From the cell containing the given text, extract its center point as (X, Y) coordinate. 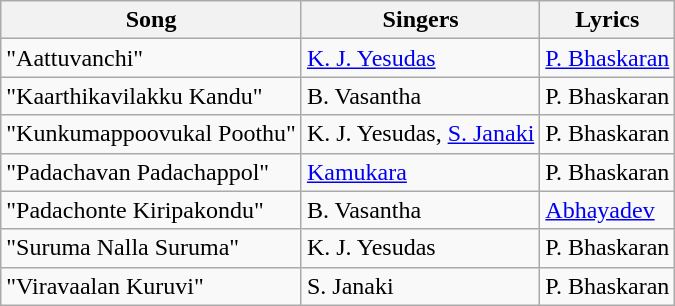
"Aattuvanchi" (152, 58)
"Padachonte Kiripakondu" (152, 210)
Kamukara (420, 172)
"Kaarthikavilakku Kandu" (152, 96)
Song (152, 20)
K. J. Yesudas, S. Janaki (420, 134)
S. Janaki (420, 286)
"Viravaalan Kuruvi" (152, 286)
"Kunkumappoovukal Poothu" (152, 134)
Lyrics (608, 20)
Singers (420, 20)
"Padachavan Padachappol" (152, 172)
Abhayadev (608, 210)
"Suruma Nalla Suruma" (152, 248)
